Pinpoint the cell where the given text exists, returning its [x, y] midpoint coordinate. 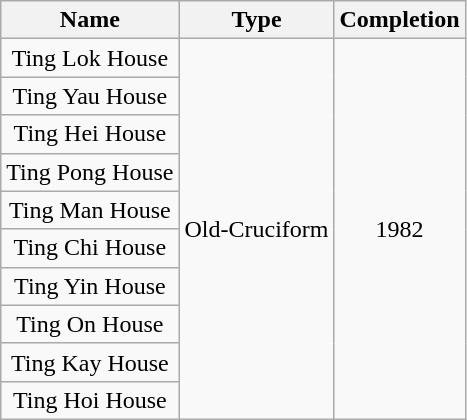
Ting Chi House [90, 248]
Ting On House [90, 324]
Completion [400, 20]
Name [90, 20]
Ting Hei House [90, 134]
Type [256, 20]
Ting Yau House [90, 96]
Ting Hoi House [90, 400]
Ting Man House [90, 210]
Ting Lok House [90, 58]
Old-Cruciform [256, 230]
Ting Yin House [90, 286]
Ting Pong House [90, 172]
Ting Kay House [90, 362]
1982 [400, 230]
